Pinpoint the cell where the given text exists, returning its [x, y] midpoint coordinate. 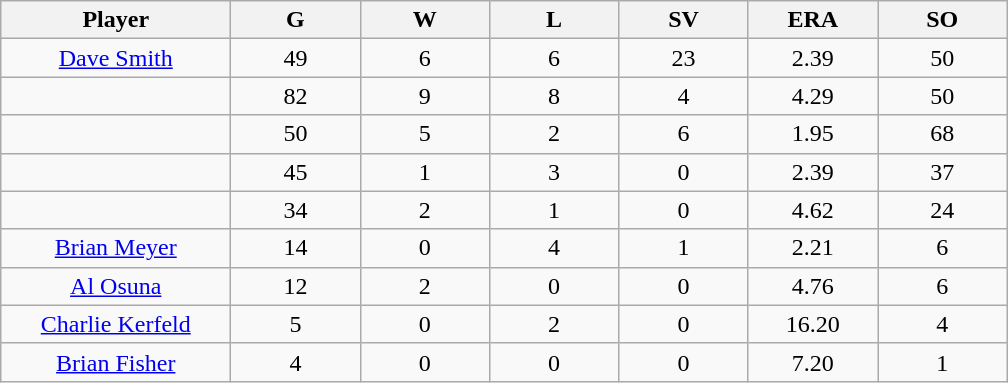
L [554, 20]
G [296, 20]
W [424, 20]
14 [296, 248]
82 [296, 96]
Dave Smith [116, 58]
7.20 [812, 362]
16.20 [812, 324]
4.62 [812, 210]
1.95 [812, 134]
23 [684, 58]
Charlie Kerfeld [116, 324]
24 [942, 210]
49 [296, 58]
Player [116, 20]
SO [942, 20]
45 [296, 172]
SV [684, 20]
Brian Meyer [116, 248]
2.21 [812, 248]
3 [554, 172]
12 [296, 286]
Brian Fisher [116, 362]
68 [942, 134]
Al Osuna [116, 286]
4.76 [812, 286]
ERA [812, 20]
4.29 [812, 96]
37 [942, 172]
34 [296, 210]
8 [554, 96]
9 [424, 96]
